Search for the cell housing the specified text and yield its [x, y] center coordinate. 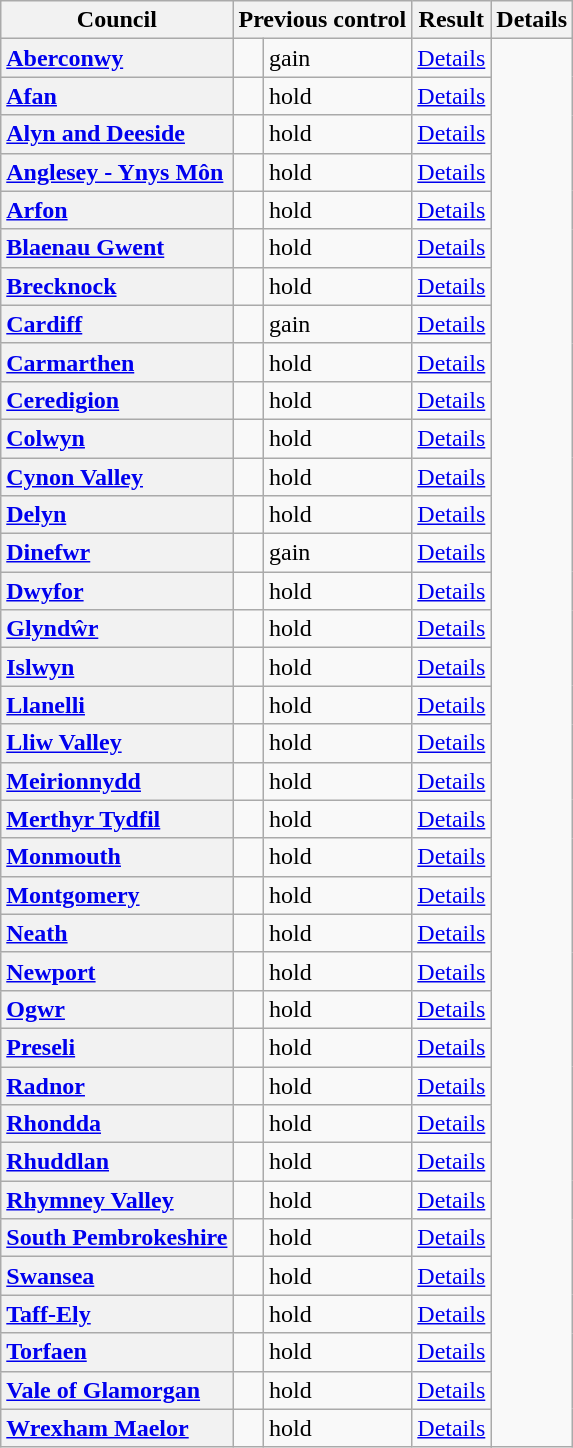
Lliw Valley [117, 743]
Neath [117, 933]
Cardiff [117, 324]
Islwyn [117, 667]
Dinefwr [117, 553]
Torfaen [117, 1352]
Glyndŵr [117, 629]
Ogwr [117, 1009]
Swansea [117, 1276]
Result [452, 20]
Llanelli [117, 705]
Newport [117, 971]
Dwyfor [117, 591]
Rhondda [117, 1124]
Meirionnydd [117, 781]
Wrexham Maelor [117, 1428]
Afan [117, 96]
Taff-Ely [117, 1314]
Merthyr Tydfil [117, 819]
Ceredigion [117, 400]
Monmouth [117, 857]
Preseli [117, 1047]
South Pembrokeshire [117, 1238]
Rhymney Valley [117, 1200]
Vale of Glamorgan [117, 1390]
Radnor [117, 1085]
Previous control [322, 20]
Alyn and Deeside [117, 134]
Arfon [117, 210]
Colwyn [117, 438]
Brecknock [117, 286]
Montgomery [117, 895]
Rhuddlan [117, 1162]
Anglesey - Ynys Môn [117, 172]
Blaenau Gwent [117, 248]
Council [117, 20]
Delyn [117, 515]
Carmarthen [117, 362]
Aberconwy [117, 58]
Cynon Valley [117, 477]
